Return [x, y] of the center of cell containing provided text 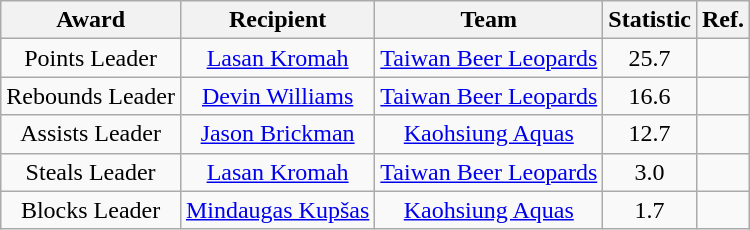
1.7 [650, 210]
Team [489, 20]
25.7 [650, 58]
Recipient [277, 20]
Mindaugas Kupšas [277, 210]
Assists Leader [91, 134]
Devin Williams [277, 96]
Points Leader [91, 58]
Jason Brickman [277, 134]
Award [91, 20]
Ref. [722, 20]
Statistic [650, 20]
16.6 [650, 96]
Blocks Leader [91, 210]
Rebounds Leader [91, 96]
3.0 [650, 172]
12.7 [650, 134]
Steals Leader [91, 172]
